Return [X, Y] of the center of cell containing provided text 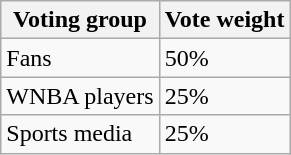
Sports media [80, 134]
Vote weight [224, 20]
Fans [80, 58]
WNBA players [80, 96]
Voting group [80, 20]
50% [224, 58]
